Capture the cell that displays the provided text and extract its [X, Y] central coordinate. 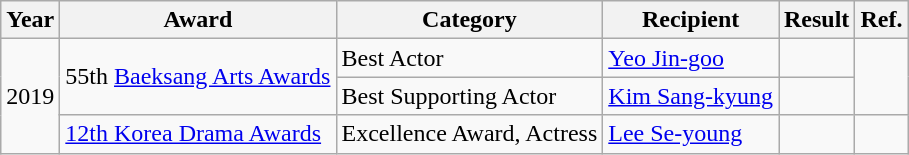
12th Korea Drama Awards [198, 134]
Ref. [882, 20]
Best Actor [470, 58]
55th Baeksang Arts Awards [198, 77]
Result [816, 20]
Recipient [691, 20]
Lee Se-young [691, 134]
Yeo Jin-goo [691, 58]
Award [198, 20]
Category [470, 20]
Excellence Award, Actress [470, 134]
Best Supporting Actor [470, 96]
Kim Sang-kyung [691, 96]
2019 [30, 96]
Year [30, 20]
